Detect which cell encompasses the target text, then output its (x, y) center coordinate. 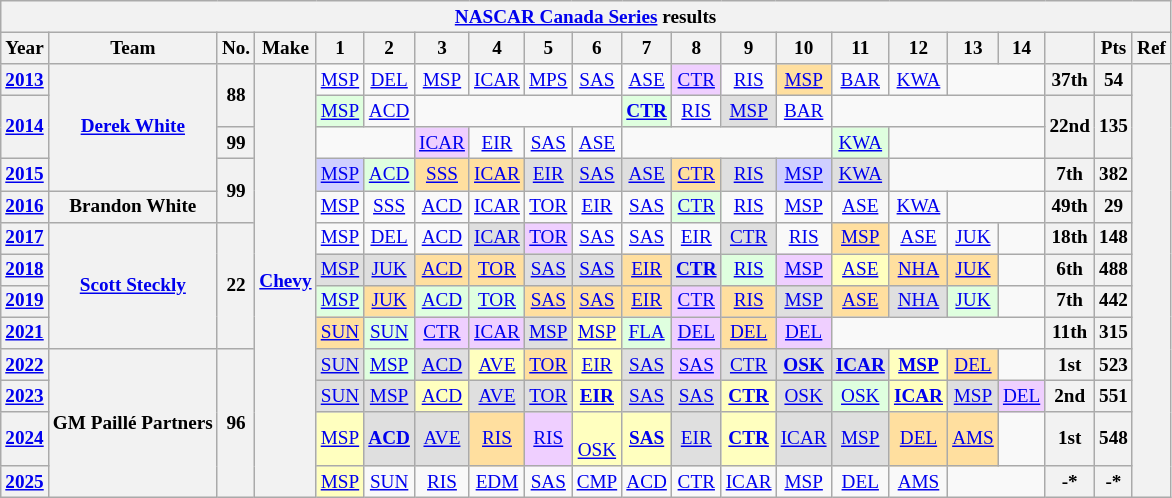
29 (1114, 206)
Ref (1151, 48)
88 (236, 96)
13 (974, 48)
1 (340, 48)
10 (804, 48)
2021 (25, 333)
2017 (25, 238)
Chevy (286, 281)
Derek White (132, 128)
EDM (496, 482)
2025 (25, 482)
4 (496, 48)
CMP (597, 482)
2014 (25, 126)
NASCAR Canada Series results (586, 17)
Make (286, 48)
6 (597, 48)
Scott Steckly (132, 286)
2023 (25, 396)
14 (1021, 48)
FLA (647, 333)
523 (1114, 365)
2 (390, 48)
548 (1114, 439)
37th (1070, 80)
2018 (25, 270)
Year (25, 48)
7 (647, 48)
MPS (548, 80)
135 (1114, 126)
488 (1114, 270)
5 (548, 48)
2016 (25, 206)
Brandon White (132, 206)
551 (1114, 396)
2015 (25, 175)
9 (748, 48)
2022 (25, 365)
96 (236, 424)
Team (132, 48)
GM Paillé Partners (132, 424)
54 (1114, 80)
49th (1070, 206)
2019 (25, 301)
Pts (1114, 48)
11th (1070, 333)
442 (1114, 301)
12 (918, 48)
6th (1070, 270)
No. (236, 48)
382 (1114, 175)
18th (1070, 238)
3 (442, 48)
22 (236, 286)
2nd (1070, 396)
315 (1114, 333)
8 (696, 48)
22nd (1070, 126)
2013 (25, 80)
11 (860, 48)
148 (1114, 238)
2024 (25, 439)
